Output the (X, Y) coordinate of the center of the cell containing the given text.  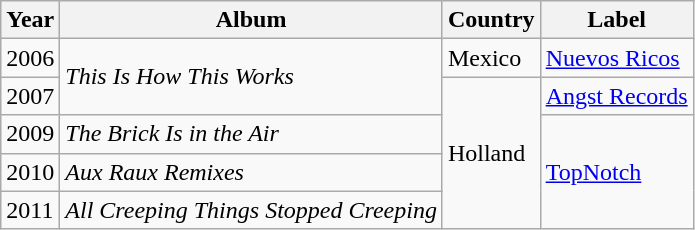
2009 (30, 134)
2011 (30, 210)
Year (30, 20)
Album (252, 20)
Nuevos Ricos (616, 58)
Holland (491, 153)
Angst Records (616, 96)
This Is How This Works (252, 77)
2007 (30, 96)
Label (616, 20)
Country (491, 20)
The Brick Is in the Air (252, 134)
All Creeping Things Stopped Creeping (252, 210)
TopNotch (616, 172)
Aux Raux Remixes (252, 172)
Mexico (491, 58)
2010 (30, 172)
2006 (30, 58)
